Scan for the cell matching the given text and deliver its (X, Y) coordinate at center. 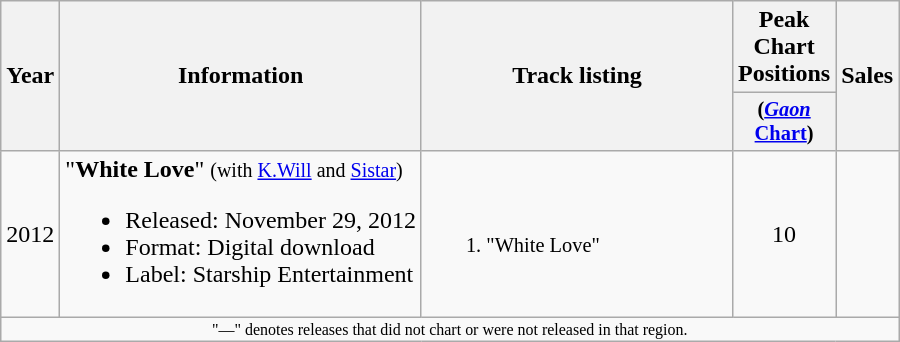
Year (30, 76)
2012 (30, 234)
(Gaon Chart) (784, 122)
Information (241, 76)
Peak ChartPositions (784, 47)
Sales (868, 76)
"White Love" (576, 234)
10 (784, 234)
Track listing (576, 76)
"—" denotes releases that did not chart or were not released in that region. (450, 330)
"White Love" (with K.Will and Sistar)Released: November 29, 2012Format: Digital downloadLabel: Starship Entertainment (241, 234)
